Provide the [X, Y] coordinate of the cell's center where the given text is located.  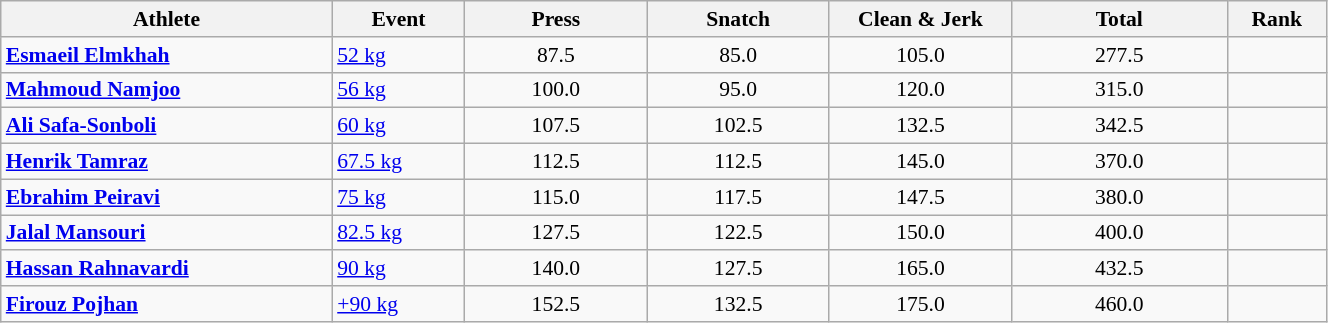
Ali Safa-Sonboli [166, 126]
+90 kg [398, 304]
Snatch [738, 19]
120.0 [920, 90]
52 kg [398, 55]
380.0 [1120, 197]
95.0 [738, 90]
315.0 [1120, 90]
Total [1120, 19]
Jalal Mansouri [166, 233]
107.5 [556, 126]
102.5 [738, 126]
460.0 [1120, 304]
105.0 [920, 55]
67.5 kg [398, 162]
165.0 [920, 269]
175.0 [920, 304]
82.5 kg [398, 233]
117.5 [738, 197]
Hassan Rahnavardi [166, 269]
Clean & Jerk [920, 19]
Mahmoud Namjoo [166, 90]
370.0 [1120, 162]
Firouz Pojhan [166, 304]
Ebrahim Peiravi [166, 197]
56 kg [398, 90]
Athlete [166, 19]
Esmaeil Elmkhah [166, 55]
342.5 [1120, 126]
Event [398, 19]
147.5 [920, 197]
145.0 [920, 162]
115.0 [556, 197]
Henrik Tamraz [166, 162]
90 kg [398, 269]
400.0 [1120, 233]
87.5 [556, 55]
60 kg [398, 126]
432.5 [1120, 269]
75 kg [398, 197]
85.0 [738, 55]
Rank [1276, 19]
Press [556, 19]
140.0 [556, 269]
150.0 [920, 233]
100.0 [556, 90]
122.5 [738, 233]
152.5 [556, 304]
277.5 [1120, 55]
